Search for the cell housing the specified text and yield its [X, Y] center coordinate. 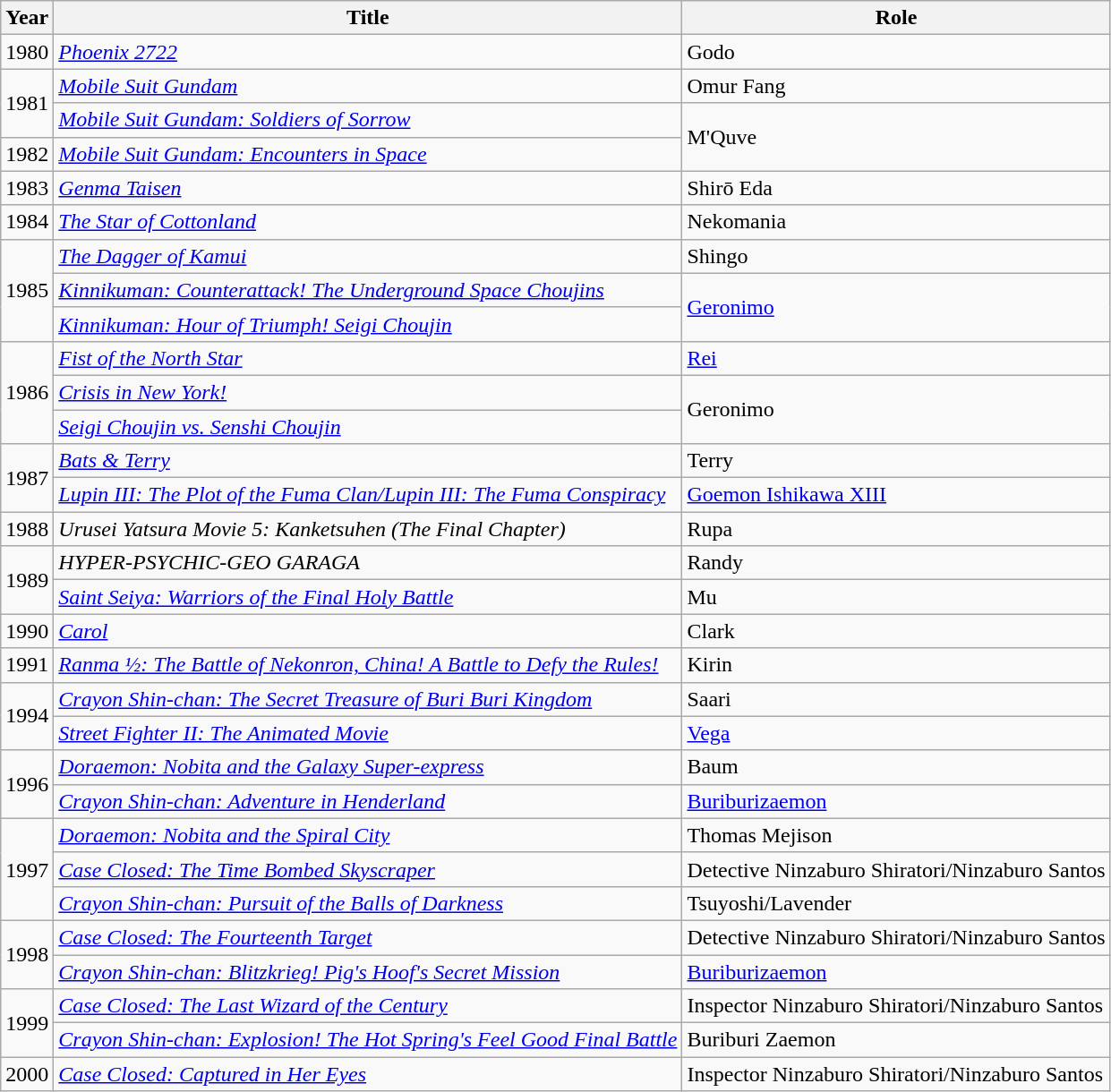
1987 [27, 478]
Fist of the North Star [368, 358]
Saint Seiya: Warriors of the Final Holy Battle [368, 597]
1982 [27, 154]
Thomas Mejison [896, 835]
Phoenix 2722 [368, 52]
1986 [27, 392]
Rei [896, 358]
Crayon Shin-chan: The Secret Treasure of Buri Buri Kingdom [368, 699]
Case Closed: The Last Wizard of the Century [368, 1006]
HYPER-PSYCHIC-GEO GARAGA [368, 563]
Ranma ½: The Battle of Nekonron, China! A Battle to Defy the Rules! [368, 665]
Godo [896, 52]
1991 [27, 665]
Buriburi Zaemon [896, 1040]
The Star of Cottonland [368, 222]
Carol [368, 631]
1994 [27, 716]
Bats & Terry [368, 461]
1985 [27, 290]
Crayon Shin-chan: Adventure in Henderland [368, 801]
1989 [27, 580]
1996 [27, 784]
Crayon Shin-chan: Explosion! The Hot Spring's Feel Good Final Battle [368, 1040]
1998 [27, 954]
1999 [27, 1023]
1988 [27, 529]
M'Quve [896, 137]
Doraemon: Nobita and the Galaxy Super-express [368, 767]
Role [896, 18]
1980 [27, 52]
1990 [27, 631]
Baum [896, 767]
Mu [896, 597]
Shingo [896, 256]
Crisis in New York! [368, 392]
Genma Taisen [368, 188]
Crayon Shin-chan: Blitzkrieg! Pig's Hoof's Secret Mission [368, 971]
Omur Fang [896, 86]
Seigi Choujin vs. Senshi Choujin [368, 427]
Case Closed: The Time Bombed Skyscraper [368, 869]
Kinnikuman: Counterattack! The Underground Space Choujins [368, 290]
Terry [896, 461]
Kinnikuman: Hour of Triumph! Seigi Choujin [368, 324]
1981 [27, 103]
Case Closed: Captured in Her Eyes [368, 1074]
1997 [27, 869]
Mobile Suit Gundam: Soldiers of Sorrow [368, 120]
The Dagger of Kamui [368, 256]
Street Fighter II: The Animated Movie [368, 733]
Nekomania [896, 222]
1984 [27, 222]
Vega [896, 733]
Randy [896, 563]
Doraemon: Nobita and the Spiral City [368, 835]
Urusei Yatsura Movie 5: Kanketsuhen (The Final Chapter) [368, 529]
Rupa [896, 529]
Crayon Shin-chan: Pursuit of the Balls of Darkness [368, 903]
Mobile Suit Gundam: Encounters in Space [368, 154]
Tsuyoshi/Lavender [896, 903]
Clark [896, 631]
Case Closed: The Fourteenth Target [368, 937]
Title [368, 18]
Lupin III: The Plot of the Fuma Clan/Lupin III: The Fuma Conspiracy [368, 495]
Kirin [896, 665]
Mobile Suit Gundam [368, 86]
Goemon Ishikawa XIII [896, 495]
2000 [27, 1074]
Shirō Eda [896, 188]
1983 [27, 188]
Saari [896, 699]
Year [27, 18]
